Find where the given text appears and provide that cell's center as [x, y] coordinate. 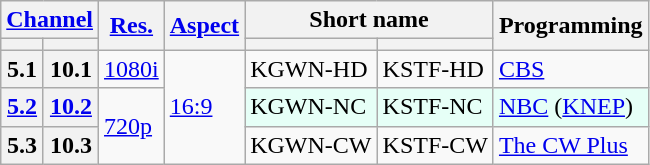
CBS [570, 69]
NBC (KNEP) [570, 107]
KGWN-NC [311, 107]
KSTF-CW [435, 145]
5.2 [22, 107]
KGWN-HD [311, 69]
720p [132, 126]
KSTF-HD [435, 69]
The CW Plus [570, 145]
Res. [132, 26]
Aspect [204, 26]
5.3 [22, 145]
KGWN-CW [311, 145]
16:9 [204, 107]
10.2 [70, 107]
10.1 [70, 69]
10.3 [70, 145]
1080i [132, 69]
5.1 [22, 69]
KSTF-NC [435, 107]
Programming [570, 26]
Short name [370, 20]
Channel [50, 20]
